Extract the [X, Y] coordinate from the center of the cell holding the provided text.  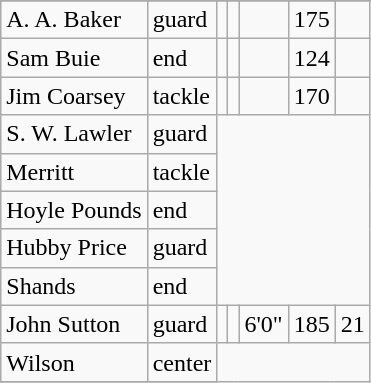
Merritt [74, 172]
6'0" [264, 324]
Hoyle Pounds [74, 210]
Shands [74, 286]
124 [312, 58]
Jim Coarsey [74, 96]
A. A. Baker [74, 20]
21 [352, 324]
John Sutton [74, 324]
Wilson [74, 362]
Sam Buie [74, 58]
center [182, 362]
S. W. Lawler [74, 134]
185 [312, 324]
Hubby Price [74, 248]
170 [312, 96]
175 [312, 20]
